Provide the [x, y] coordinate of the cell's center where the given text is located.  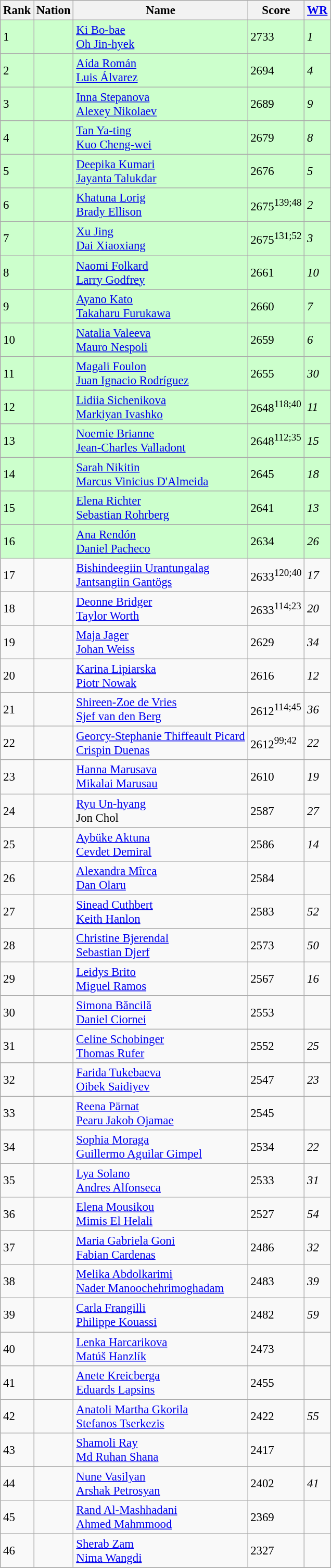
2545 [276, 1113]
Elena Mousikou Mimis El Helali [160, 1214]
Name [160, 10]
Magali Foulon Juan Ignacio Rodríguez [160, 373]
Naomi Folkard Larry Godfrey [160, 273]
35 [17, 1181]
2586 [276, 845]
2679 [276, 137]
Lenka Harcarikova Matúš Hanzlík [160, 1349]
Anatoli Martha Gkorila Stefanos Tserkezis [160, 1416]
2641 [276, 508]
2483 [276, 1281]
2482 [276, 1315]
Shamoli Ray Md Ruhan Shana [160, 1450]
Natalia Valeeva Mauro Nespoli [160, 340]
WR [317, 10]
2610 [276, 777]
2369 [276, 1517]
Lidiia Sichenikova Markiyan Ivashko [160, 407]
2553 [276, 1012]
28 [17, 946]
Melika Abdolkarimi Nader Manoochehrimoghadam [160, 1281]
2659 [276, 340]
2648118;40 [276, 407]
21 [17, 709]
2675131;52 [276, 239]
2676 [276, 172]
33 [17, 1113]
Bishindeegiin Urantungalag Jantsangiin Gantögs [160, 575]
Ryu Un-hyang Jon Chol [160, 810]
2655 [276, 373]
Christine Bjerendal Sebastian Djerf [160, 946]
29 [17, 979]
Sarah Nikitin Marcus Vinicius D'Almeida [160, 474]
2327 [276, 1551]
2573 [276, 946]
Lya Solano Andres Alfonseca [160, 1181]
2402 [276, 1483]
2633120;40 [276, 575]
Deepika Kumari Jayanta Talukdar [160, 172]
Rand Al-Mashhadani Ahmed Mahmmood [160, 1517]
Inna Stepanova Alexey Nikolaev [160, 104]
38 [17, 1281]
37 [17, 1248]
2552 [276, 1046]
Alexandra Mîrca Dan Olaru [160, 878]
59 [317, 1315]
Ki Bo-bae Oh Jin-hyek [160, 37]
43 [17, 1450]
2645 [276, 474]
45 [17, 1517]
2660 [276, 306]
Score [276, 10]
Rank [17, 10]
2675139;48 [276, 205]
2567 [276, 979]
54 [317, 1214]
Maria Gabriela Goni Fabian Cardenas [160, 1248]
Farida Tukebaeva Oibek Saidiyev [160, 1080]
Noemie Brianne Jean-Charles Valladont [160, 441]
2455 [276, 1382]
2733 [276, 37]
2583 [276, 911]
Hanna Marusava Mikalai Marusau [160, 777]
2527 [276, 1214]
52 [317, 911]
55 [317, 1416]
Carla Frangilli Philippe Kouassi [160, 1315]
2486 [276, 1248]
2629 [276, 643]
Leidys Brito Miguel Ramos [160, 979]
2616 [276, 676]
Ayano Kato Takaharu Furukawa [160, 306]
2417 [276, 1450]
Nune Vasilyan Arshak Petrosyan [160, 1483]
Simona Băncilă Daniel Ciornei [160, 1012]
2534 [276, 1147]
Anete Kreicberga Eduards Lapsins [160, 1382]
Sophia Moraga Guillermo Aguilar Gimpel [160, 1147]
2422 [276, 1416]
Georcy-Stephanie Thiffeault Picard Crispin Duenas [160, 744]
Reena Pärnat Pearu Jakob Ojamae [160, 1113]
50 [317, 946]
Xu Jing Dai Xiaoxiang [160, 239]
Nation [54, 10]
24 [17, 810]
2694 [276, 71]
46 [17, 1551]
Celine Schobinger Thomas Rufer [160, 1046]
2648112;35 [276, 441]
40 [17, 1349]
Karina Lipiarska Piotr Nowak [160, 676]
42 [17, 1416]
2633114;23 [276, 609]
Aybüke Aktuna Cevdet Demiral [160, 845]
Maja Jager Johan Weiss [160, 643]
Shireen-Zoe de Vries Sjef van den Berg [160, 709]
Khatuna Lorig Brady Ellison [160, 205]
2634 [276, 542]
2533 [276, 1181]
Elena Richter Sebastian Rohrberg [160, 508]
Sherab Zam Nima Wangdi [160, 1551]
2661 [276, 273]
261299;42 [276, 744]
2547 [276, 1080]
Tan Ya-ting Kuo Cheng-wei [160, 137]
2612114;45 [276, 709]
2584 [276, 878]
2587 [276, 810]
44 [17, 1483]
Ana Rendón Daniel Pacheco [160, 542]
Deonne Bridger Taylor Worth [160, 609]
Aída Román Luis Álvarez [160, 71]
2473 [276, 1349]
Sinead Cuthbert Keith Hanlon [160, 911]
2689 [276, 104]
